Scan for the cell matching the given text and deliver its [X, Y] coordinate at center. 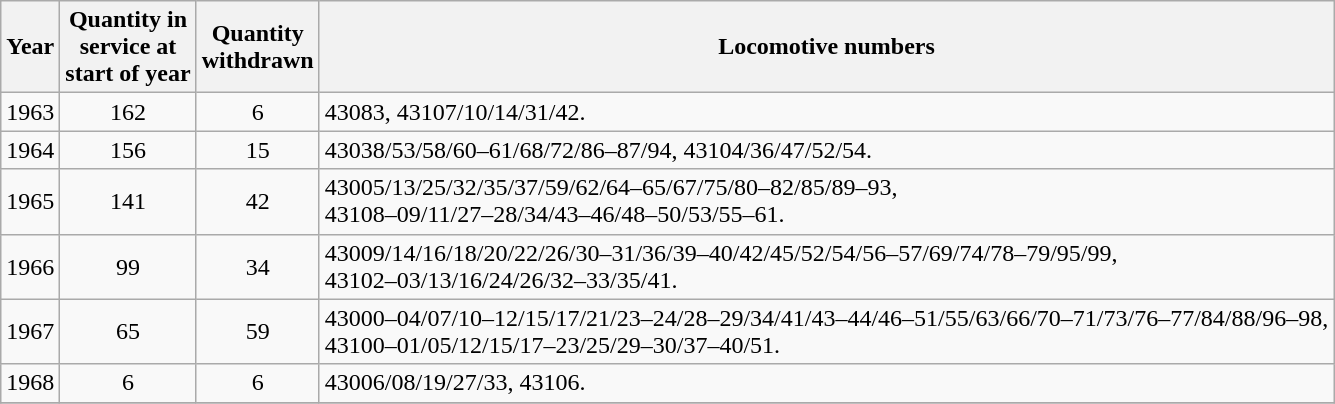
43006/08/19/27/33, 43106. [826, 383]
141 [128, 202]
59 [258, 332]
Quantitywithdrawn [258, 47]
43000–04/07/10–12/15/17/21/23–24/28–29/34/41/43–44/46–51/55/63/66/70–71/73/76–77/84/88/96–98,43100–01/05/12/15/17–23/25/29–30/37–40/51. [826, 332]
Locomotive numbers [826, 47]
1965 [30, 202]
Year [30, 47]
1967 [30, 332]
1963 [30, 112]
1968 [30, 383]
43009/14/16/18/20/22/26/30–31/36/39–40/42/45/52/54/56–57/69/74/78–79/95/99,43102–03/13/16/24/26/32–33/35/41. [826, 266]
34 [258, 266]
1966 [30, 266]
156 [128, 150]
162 [128, 112]
43083, 43107/10/14/31/42. [826, 112]
43038/53/58/60–61/68/72/86–87/94, 43104/36/47/52/54. [826, 150]
65 [128, 332]
Quantity inservice atstart of year [128, 47]
15 [258, 150]
43005/13/25/32/35/37/59/62/64–65/67/75/80–82/85/89–93,43108–09/11/27–28/34/43–46/48–50/53/55–61. [826, 202]
99 [128, 266]
1964 [30, 150]
42 [258, 202]
